Return the [x, y] coordinate for the center point of the cell that contains the specified text.  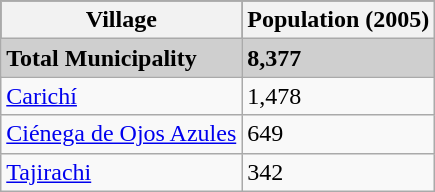
Tajirachi [122, 172]
Total Municipality [122, 58]
342 [338, 172]
Population (2005) [338, 20]
Village [122, 20]
649 [338, 134]
Carichí [122, 96]
1,478 [338, 96]
Ciénega de Ojos Azules [122, 134]
8,377 [338, 58]
